Return the (X, Y) coordinate for the center point of the cell that contains the specified text.  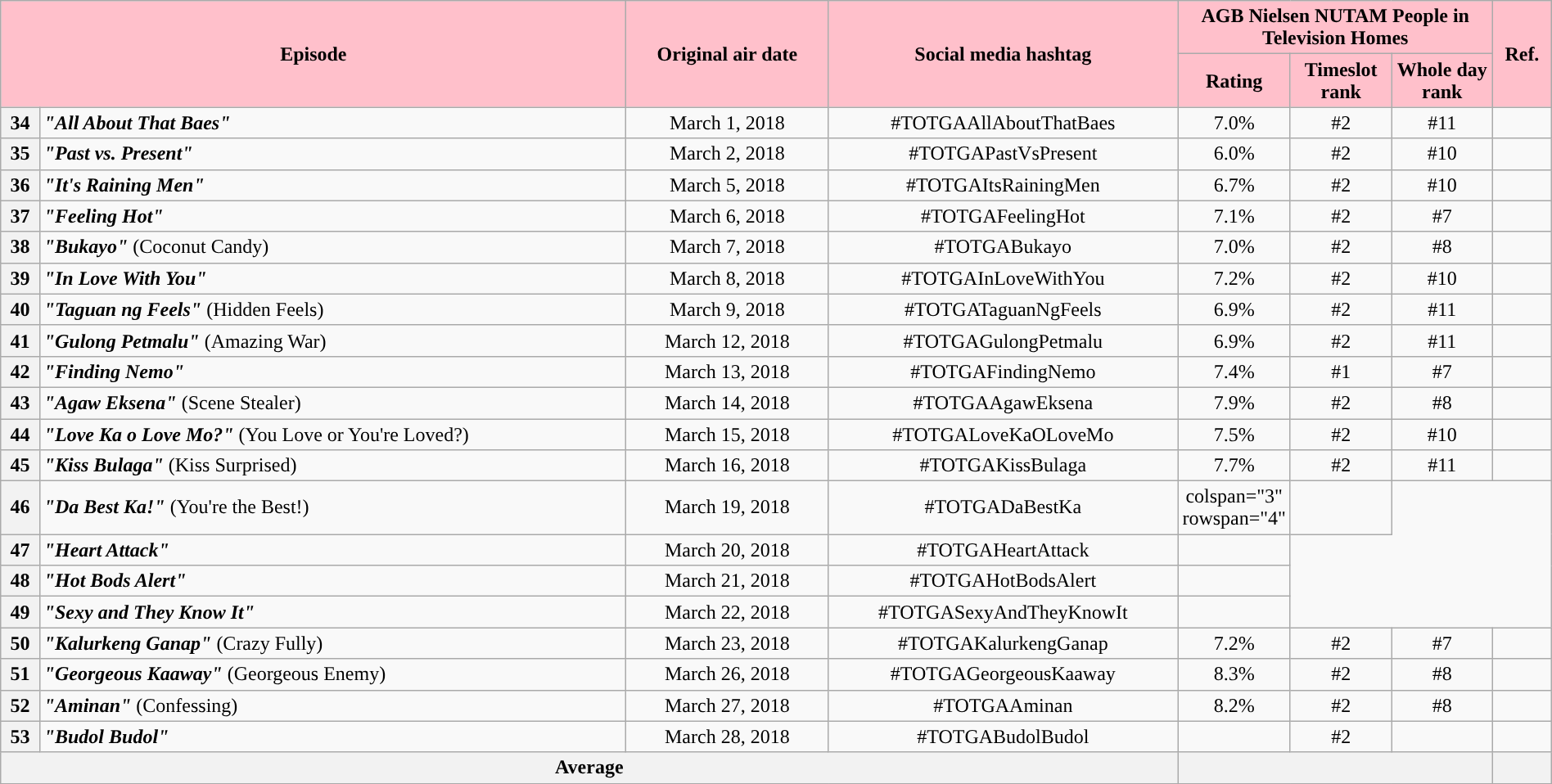
March 16, 2018 (727, 466)
#TOTGAAminan (1004, 705)
Rating (1234, 80)
"Kalurkeng Ganap" (Crazy Fully) (332, 643)
34 (20, 123)
March 22, 2018 (727, 612)
"It's Raining Men" (332, 185)
"Da Best Ka!" (You're the Best!) (332, 507)
35 (20, 154)
March 27, 2018 (727, 705)
6.0% (1234, 154)
#TOTGATaguanNgFeels (1004, 309)
#TOTGAAllAboutThatBaes (1004, 123)
43 (20, 403)
"Finding Nemo" (332, 372)
42 (20, 372)
#TOTGAKalurkengGanap (1004, 643)
Average (589, 768)
Whole dayrank (1442, 80)
"Love Ka o Love Mo?" (You Love or You're Loved?) (332, 435)
38 (20, 247)
"Feeling Hot" (332, 216)
Social media hashtag (1004, 54)
#TOTGAHeartAttack (1004, 550)
40 (20, 309)
8.3% (1234, 674)
#TOTGAGeorgeousKaaway (1004, 674)
"Bukayo" (Coconut Candy) (332, 247)
#TOTGAKissBulaga (1004, 466)
March 13, 2018 (727, 372)
51 (20, 674)
53 (20, 737)
"All About That Baes" (332, 123)
March 15, 2018 (727, 435)
#TOTGALoveKaOLoveMo (1004, 435)
"In Love With You" (332, 278)
8.2% (1234, 705)
#TOTGASexyAndTheyKnowIt (1004, 612)
March 12, 2018 (727, 340)
Timeslotrank (1341, 80)
48 (20, 581)
"Hot Bods Alert" (332, 581)
#TOTGAPastVsPresent (1004, 154)
AGB Nielsen NUTAM People in Television Homes (1336, 28)
#TOTGAAgawEksena (1004, 403)
March 8, 2018 (727, 278)
March 9, 2018 (727, 309)
39 (20, 278)
"Budol Budol" (332, 737)
colspan="3" rowspan="4" (1234, 507)
45 (20, 466)
#TOTGAGulongPetmalu (1004, 340)
"Taguan ng Feels" (Hidden Feels) (332, 309)
March 26, 2018 (727, 674)
#TOTGADaBestKa (1004, 507)
47 (20, 550)
7.7% (1234, 466)
41 (20, 340)
50 (20, 643)
52 (20, 705)
7.1% (1234, 216)
#TOTGABudolBudol (1004, 737)
7.4% (1234, 372)
"Sexy and They Know It" (332, 612)
#TOTGAHotBodsAlert (1004, 581)
March 19, 2018 (727, 507)
"Aminan" (Confessing) (332, 705)
March 21, 2018 (727, 581)
Episode (314, 54)
7.5% (1234, 435)
#TOTGABukayo (1004, 247)
Original air date (727, 54)
March 7, 2018 (727, 247)
March 23, 2018 (727, 643)
49 (20, 612)
Ref. (1523, 54)
"Past vs. Present" (332, 154)
March 20, 2018 (727, 550)
#TOTGAItsRainingMen (1004, 185)
"Agaw Eksena" (Scene Stealer) (332, 403)
March 5, 2018 (727, 185)
"Gulong Petmalu" (Amazing War) (332, 340)
March 1, 2018 (727, 123)
"Georgeous Kaaway" (Georgeous Enemy) (332, 674)
March 14, 2018 (727, 403)
March 28, 2018 (727, 737)
6.7% (1234, 185)
44 (20, 435)
37 (20, 216)
March 6, 2018 (727, 216)
36 (20, 185)
"Kiss Bulaga" (Kiss Surprised) (332, 466)
#1 (1341, 372)
7.9% (1234, 403)
March 2, 2018 (727, 154)
#TOTGAFindingNemo (1004, 372)
#TOTGAFeelingHot (1004, 216)
"Heart Attack" (332, 550)
#TOTGAInLoveWithYou (1004, 278)
46 (20, 507)
